Output the [x, y] coordinate of the center of the cell containing the given text.  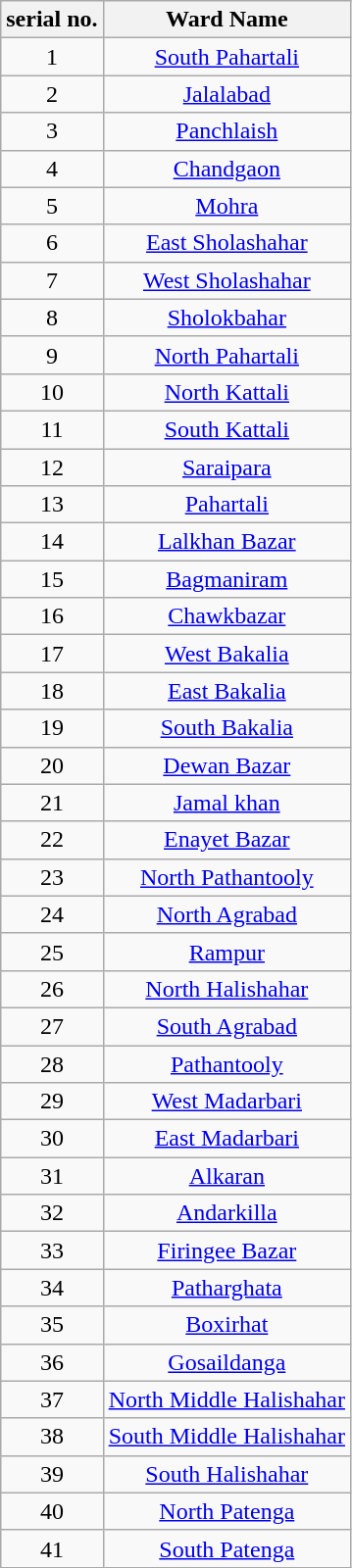
serial no. [52, 20]
Bagmaniram [226, 579]
38 [52, 1437]
25 [52, 952]
Boxirhat [226, 1325]
22 [52, 840]
North Agrabad [226, 914]
17 [52, 654]
West Bakalia [226, 654]
2 [52, 94]
Saraipara [226, 467]
Pahartali [226, 505]
10 [52, 392]
15 [52, 579]
37 [52, 1399]
Pathantooly [226, 1063]
East Bakalia [226, 691]
North Kattali [226, 392]
26 [52, 989]
18 [52, 691]
South Middle Halishahar [226, 1437]
8 [52, 318]
31 [52, 1176]
13 [52, 505]
Panchlaish [226, 131]
Enayet Bazar [226, 840]
South Kattali [226, 429]
9 [52, 355]
27 [52, 1026]
Jalalabad [226, 94]
North Halishahar [226, 989]
Firingee Bazar [226, 1250]
41 [52, 1548]
6 [52, 243]
East Madarbari [226, 1139]
34 [52, 1288]
South Bakalia [226, 728]
Sholokbahar [226, 318]
Chandgaon [226, 169]
Ward Name [226, 20]
Alkaran [226, 1176]
South Pahartali [226, 57]
4 [52, 169]
36 [52, 1362]
Lalkhan Bazar [226, 542]
32 [52, 1213]
39 [52, 1474]
South Halishahar [226, 1474]
24 [52, 914]
33 [52, 1250]
12 [52, 467]
West Madarbari [226, 1102]
21 [52, 803]
16 [52, 616]
28 [52, 1063]
11 [52, 429]
19 [52, 728]
Rampur [226, 952]
North Pahartali [226, 355]
North Middle Halishahar [226, 1399]
29 [52, 1102]
23 [52, 877]
Mohra [226, 206]
14 [52, 542]
Chawkbazar [226, 616]
North Pathantooly [226, 877]
South Patenga [226, 1548]
20 [52, 765]
30 [52, 1139]
West Sholashahar [226, 280]
3 [52, 131]
40 [52, 1511]
North Patenga [226, 1511]
1 [52, 57]
7 [52, 280]
Jamal khan [226, 803]
South Agrabad [226, 1026]
5 [52, 206]
Gosaildanga [226, 1362]
35 [52, 1325]
Andarkilla [226, 1213]
Patharghata [226, 1288]
East Sholashahar [226, 243]
Dewan Bazar [226, 765]
